Detect which cell encompasses the target text, then output its [X, Y] center coordinate. 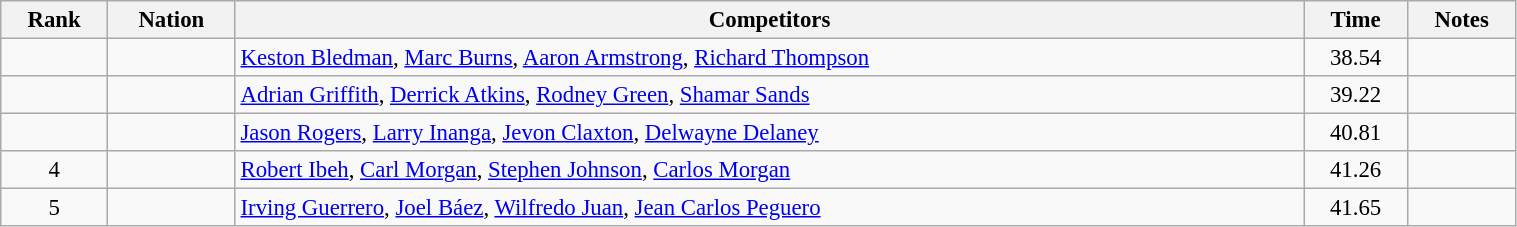
38.54 [1356, 58]
Irving Guerrero, Joel Báez, Wilfredo Juan, Jean Carlos Peguero [770, 208]
Nation [171, 20]
Competitors [770, 20]
Rank [54, 20]
Adrian Griffith, Derrick Atkins, Rodney Green, Shamar Sands [770, 95]
4 [54, 170]
Jason Rogers, Larry Inanga, Jevon Claxton, Delwayne Delaney [770, 133]
5 [54, 208]
41.26 [1356, 170]
39.22 [1356, 95]
Robert Ibeh, Carl Morgan, Stephen Johnson, Carlos Morgan [770, 170]
Keston Bledman, Marc Burns, Aaron Armstrong, Richard Thompson [770, 58]
40.81 [1356, 133]
Notes [1462, 20]
41.65 [1356, 208]
Time [1356, 20]
